Output the [x, y] coordinate of the center of the cell containing the given text.  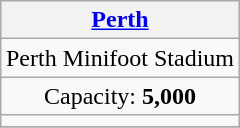
Perth [120, 20]
Perth Minifoot Stadium [120, 58]
Capacity: 5,000 [120, 96]
